Return the [X, Y] coordinate for the center point of the cell that contains the specified text.  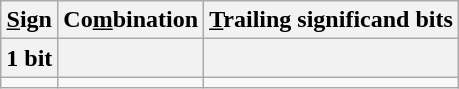
Trailing significand bits [332, 20]
Combination [131, 20]
1 bit [30, 58]
Sign [30, 20]
